Output the [X, Y] coordinate of the center of the cell containing the given text.  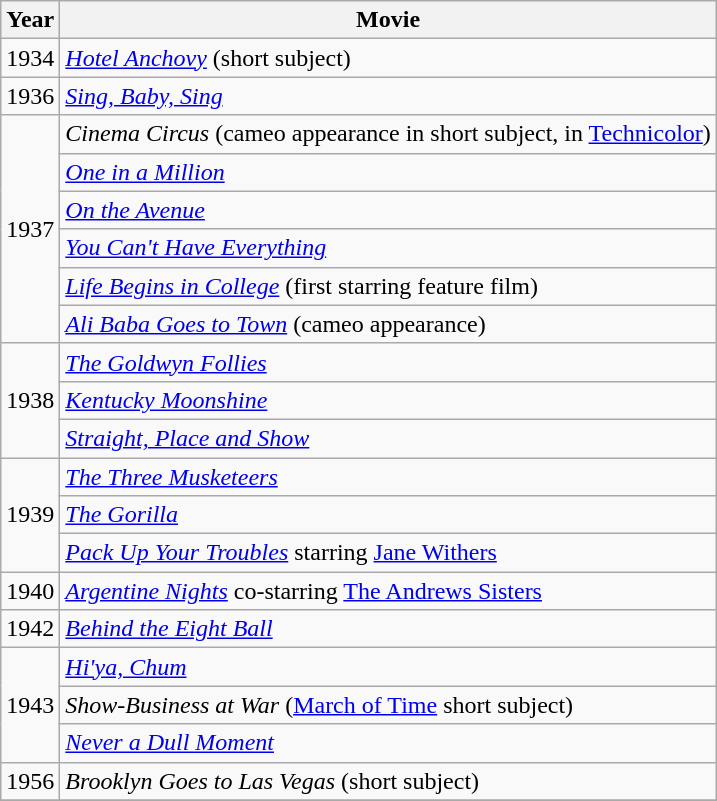
Behind the Eight Ball [388, 629]
Sing, Baby, Sing [388, 96]
The Goldwyn Follies [388, 362]
On the Avenue [388, 210]
1937 [30, 229]
1936 [30, 96]
Show-Business at War (March of Time short subject) [388, 705]
1956 [30, 781]
1939 [30, 515]
Brooklyn Goes to Las Vegas (short subject) [388, 781]
Life Begins in College (first starring feature film) [388, 286]
Hi'ya, Chum [388, 667]
1942 [30, 629]
Year [30, 20]
1934 [30, 58]
Kentucky Moonshine [388, 400]
Argentine Nights co-starring The Andrews Sisters [388, 591]
Ali Baba Goes to Town (cameo appearance) [388, 324]
Cinema Circus (cameo appearance in short subject, in Technicolor) [388, 134]
1940 [30, 591]
Straight, Place and Show [388, 438]
The Gorilla [388, 515]
Movie [388, 20]
The Three Musketeers [388, 477]
1938 [30, 400]
You Can't Have Everything [388, 248]
Pack Up Your Troubles starring Jane Withers [388, 553]
Hotel Anchovy (short subject) [388, 58]
Never a Dull Moment [388, 743]
1943 [30, 705]
One in a Million [388, 172]
